Return the (X, Y) coordinate for the center point of the cell that contains the specified text.  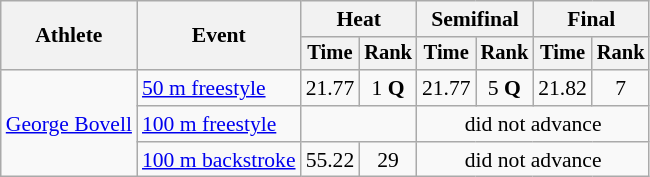
50 m freestyle (219, 88)
Final (591, 19)
Semifinal (475, 19)
1 Q (388, 88)
Athlete (69, 36)
did not advance (534, 124)
Event (219, 36)
George Bovell (69, 124)
100 m freestyle (219, 124)
5 Q (505, 88)
Heat (359, 19)
21.82 (562, 88)
7 (621, 88)
